Search for the cell housing the specified text and yield its (x, y) center coordinate. 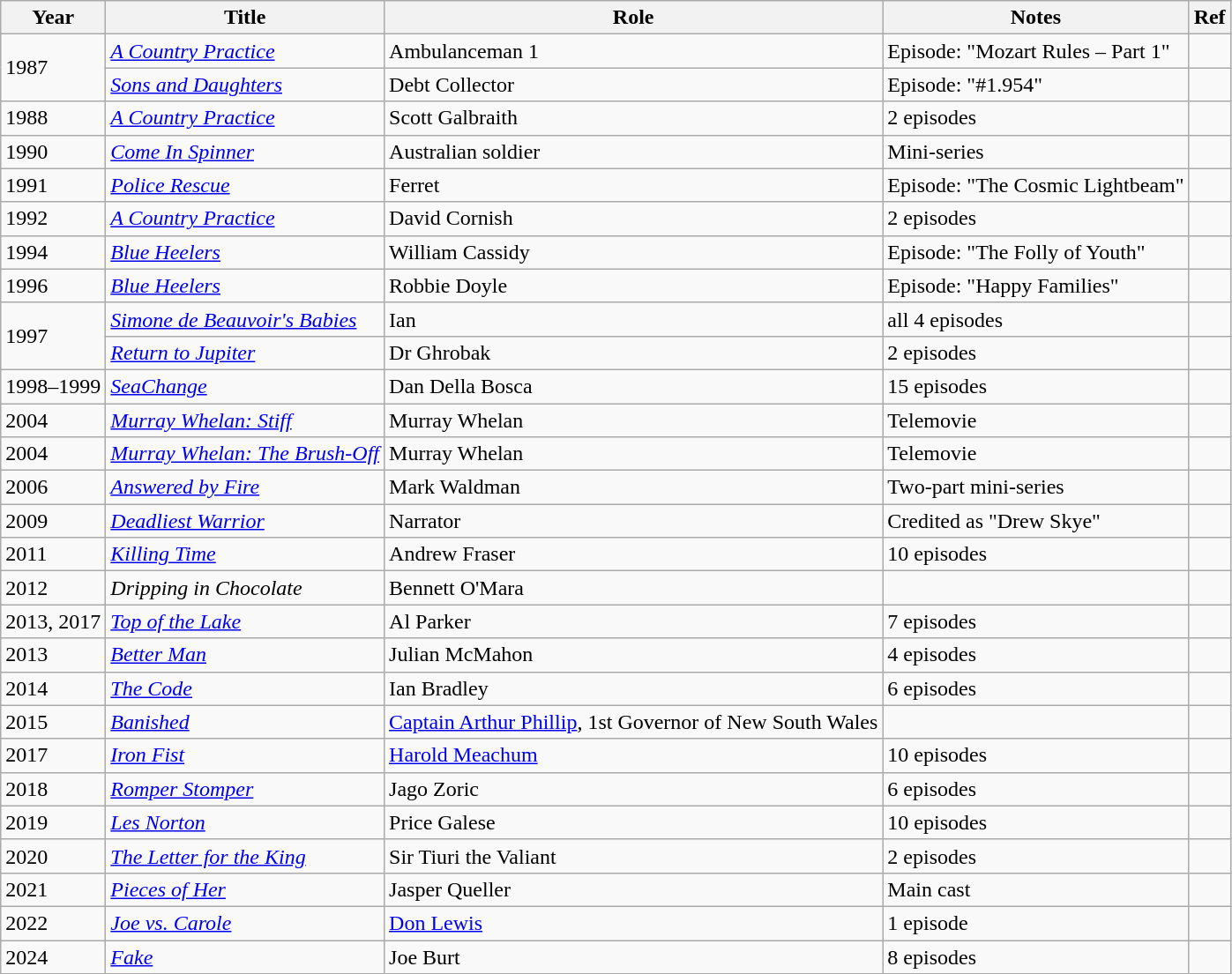
Narrator (633, 521)
2006 (53, 487)
2020 (53, 856)
2012 (53, 588)
7 episodes (1035, 621)
Fake (245, 956)
Episode: "The Folly of Youth" (1035, 252)
Simone de Beauvoir's Babies (245, 319)
2015 (53, 722)
1992 (53, 219)
Iron Fist (245, 755)
Mini-series (1035, 152)
Jasper Queller (633, 889)
Mark Waldman (633, 487)
William Cassidy (633, 252)
1997 (53, 336)
Pieces of Her (245, 889)
Notes (1035, 18)
1991 (53, 185)
8 episodes (1035, 956)
all 4 episodes (1035, 319)
2013, 2017 (53, 621)
Police Rescue (245, 185)
2017 (53, 755)
1987 (53, 68)
1988 (53, 118)
Robbie Doyle (633, 286)
Better Man (245, 655)
SeaChange (245, 386)
Sons and Daughters (245, 85)
2022 (53, 923)
Episode: "#1.954" (1035, 85)
Price Galese (633, 822)
Bennett O'Mara (633, 588)
Ambulanceman 1 (633, 51)
1990 (53, 152)
Joe vs. Carole (245, 923)
Main cast (1035, 889)
2013 (53, 655)
Joe Burt (633, 956)
Don Lewis (633, 923)
Episode: "Mozart Rules – Part 1" (1035, 51)
Episode: "Happy Families" (1035, 286)
Top of the Lake (245, 621)
1994 (53, 252)
2009 (53, 521)
2011 (53, 554)
Ref (1210, 18)
Captain Arthur Phillip, 1st Governor of New South Wales (633, 722)
2018 (53, 789)
2024 (53, 956)
Jago Zoric (633, 789)
Killing Time (245, 554)
Year (53, 18)
Title (245, 18)
2021 (53, 889)
2014 (53, 688)
Harold Meachum (633, 755)
Answered by Fire (245, 487)
Dan Della Bosca (633, 386)
Role (633, 18)
Murray Whelan: Stiff (245, 420)
David Cornish (633, 219)
Dripping in Chocolate (245, 588)
Dr Ghrobak (633, 353)
Ian (633, 319)
Return to Jupiter (245, 353)
Andrew Fraser (633, 554)
Les Norton (245, 822)
The Letter for the King (245, 856)
Deadliest Warrior (245, 521)
Romper Stomper (245, 789)
Debt Collector (633, 85)
Credited as "Drew Skye" (1035, 521)
4 episodes (1035, 655)
Banished (245, 722)
The Code (245, 688)
Ian Bradley (633, 688)
Julian McMahon (633, 655)
Scott Galbraith (633, 118)
1996 (53, 286)
Ferret (633, 185)
Sir Tiuri the Valiant (633, 856)
Al Parker (633, 621)
2019 (53, 822)
1998–1999 (53, 386)
Australian soldier (633, 152)
Murray Whelan: The Brush-Off (245, 454)
Episode: "The Cosmic Lightbeam" (1035, 185)
Two-part mini-series (1035, 487)
15 episodes (1035, 386)
1 episode (1035, 923)
Come In Spinner (245, 152)
